Return [x, y] of the center of cell containing provided text 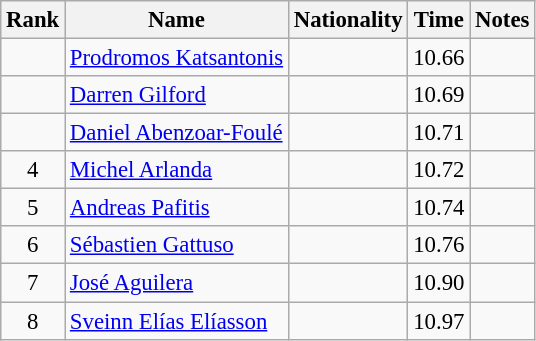
Andreas Pafitis [177, 208]
8 [33, 321]
Time [439, 20]
10.71 [439, 133]
10.97 [439, 321]
6 [33, 245]
Prodromos Katsantonis [177, 58]
Darren Gilford [177, 95]
10.74 [439, 208]
Daniel Abenzoar-Foulé [177, 133]
10.69 [439, 95]
4 [33, 170]
10.76 [439, 245]
Sébastien Gattuso [177, 245]
10.66 [439, 58]
Notes [502, 20]
10.90 [439, 283]
Rank [33, 20]
10.72 [439, 170]
7 [33, 283]
Sveinn Elías Elíasson [177, 321]
Michel Arlanda [177, 170]
Name [177, 20]
Nationality [348, 20]
José Aguilera [177, 283]
5 [33, 208]
